Extract the (x, y) coordinate from the center of the cell holding the provided text.  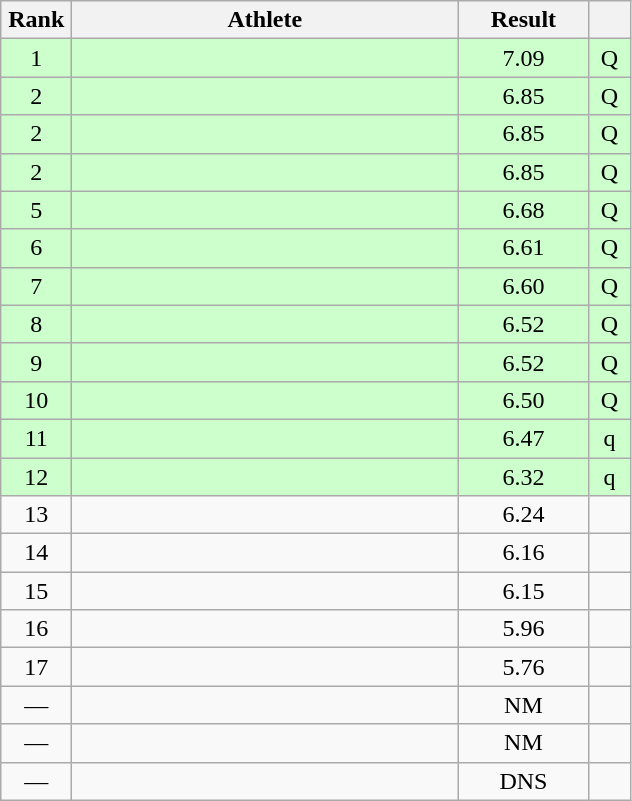
15 (36, 591)
14 (36, 553)
7 (36, 286)
10 (36, 400)
12 (36, 477)
7.09 (524, 58)
Athlete (265, 20)
11 (36, 438)
6.47 (524, 438)
6.68 (524, 210)
1 (36, 58)
6.24 (524, 515)
13 (36, 515)
6.15 (524, 591)
6.32 (524, 477)
17 (36, 667)
6.16 (524, 553)
Result (524, 20)
DNS (524, 781)
16 (36, 629)
6.50 (524, 400)
5 (36, 210)
Rank (36, 20)
9 (36, 362)
8 (36, 324)
5.76 (524, 667)
6 (36, 248)
6.60 (524, 286)
5.96 (524, 629)
6.61 (524, 248)
